Scan for the cell matching the given text and deliver its (x, y) coordinate at center. 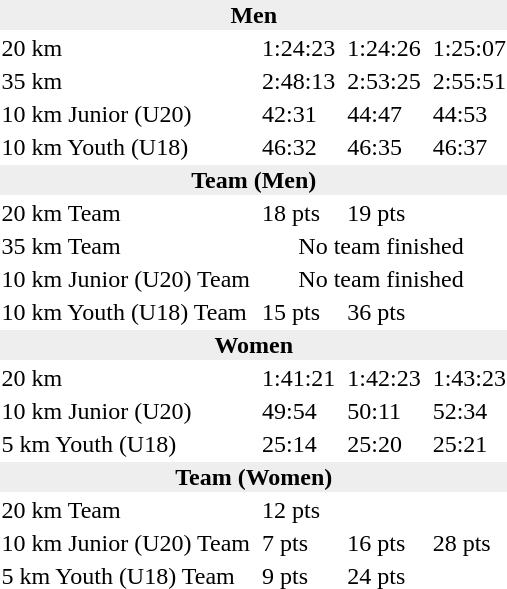
18 pts (299, 213)
2:53:25 (384, 81)
44:47 (384, 114)
25:21 (469, 444)
50:11 (384, 411)
44:53 (469, 114)
10 km Youth (U18) (126, 147)
16 pts (384, 543)
36 pts (384, 312)
12 pts (299, 510)
5 km Youth (U18) (126, 444)
15 pts (299, 312)
49:54 (299, 411)
19 pts (384, 213)
28 pts (469, 543)
1:43:23 (469, 378)
46:32 (299, 147)
1:25:07 (469, 48)
2:55:51 (469, 81)
35 km Team (126, 246)
35 km (126, 81)
25:20 (384, 444)
7 pts (299, 543)
10 km Youth (U18) Team (126, 312)
42:31 (299, 114)
1:24:26 (384, 48)
1:24:23 (299, 48)
46:35 (384, 147)
1:42:23 (384, 378)
46:37 (469, 147)
1:41:21 (299, 378)
2:48:13 (299, 81)
52:34 (469, 411)
25:14 (299, 444)
